Locate the cell with the specified text and output its [X, Y] center coordinate. 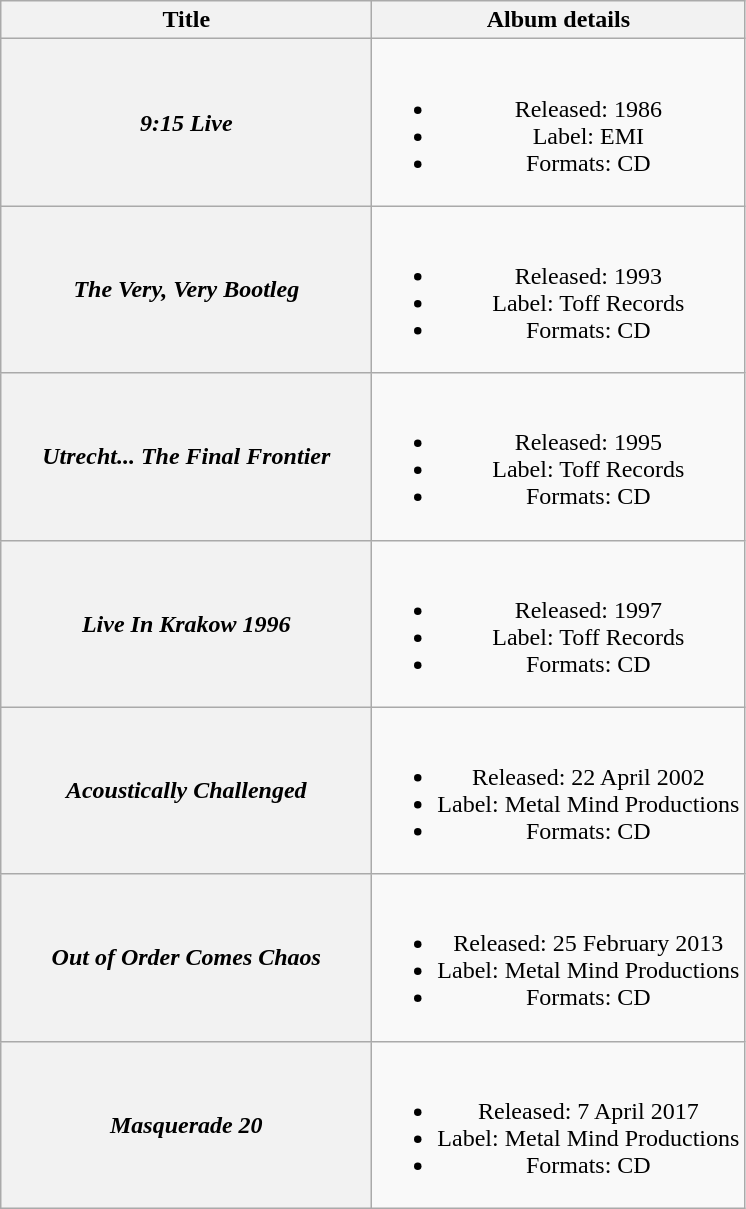
Acoustically Challenged [186, 790]
Released: 7 April 2017Label: Metal Mind ProductionsFormats: CD [558, 1124]
Released: 25 February 2013Label: Metal Mind ProductionsFormats: CD [558, 958]
Masquerade 20 [186, 1124]
Out of Order Comes Chaos [186, 958]
Released: 1995Label: Toff RecordsFormats: CD [558, 456]
Released: 1997Label: Toff RecordsFormats: CD [558, 624]
Title [186, 20]
9:15 Live [186, 122]
Released: 1986Label: EMIFormats: CD [558, 122]
Released: 1993Label: Toff RecordsFormats: CD [558, 290]
Album details [558, 20]
Released: 22 April 2002Label: Metal Mind ProductionsFormats: CD [558, 790]
Live In Krakow 1996 [186, 624]
Utrecht... The Final Frontier [186, 456]
The Very, Very Bootleg [186, 290]
